Determine the (x, y) coordinate at the center of the cell enclosing the given text.  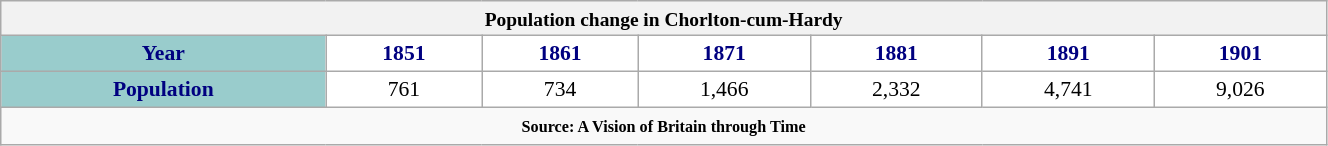
1871 (724, 54)
1,466 (724, 90)
1901 (1240, 54)
761 (404, 90)
Population change in Chorlton-cum-Hardy (664, 18)
4,741 (1068, 90)
Population (164, 90)
Source: A Vision of Britain through Time (664, 126)
1861 (560, 54)
1891 (1068, 54)
1851 (404, 54)
2,332 (896, 90)
9,026 (1240, 90)
1881 (896, 54)
734 (560, 90)
Year (164, 54)
